Output the [X, Y] coordinate of the center of the cell containing the given text.  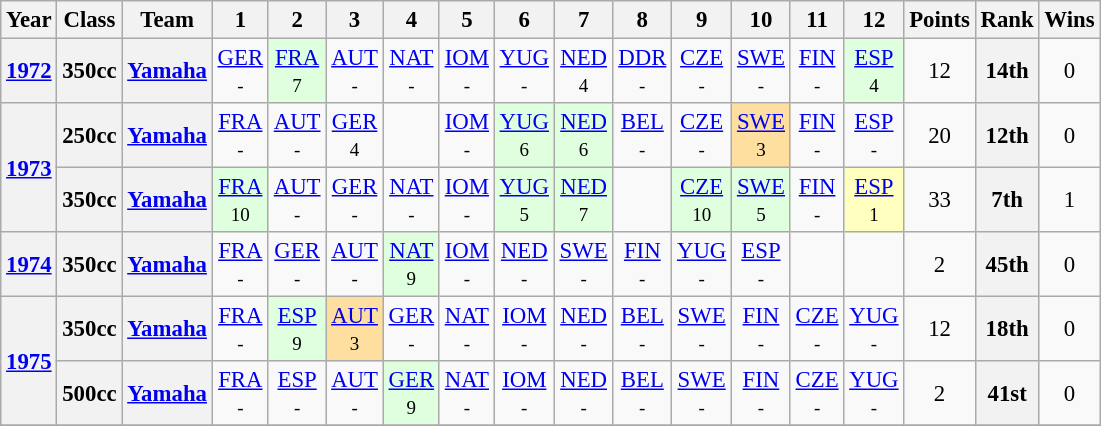
4 [411, 20]
NED7 [584, 200]
Year [29, 20]
Team [167, 20]
Wins [1070, 20]
SWE5 [762, 200]
Class [90, 20]
NAT9 [411, 264]
7 [584, 20]
AUT3 [354, 330]
1972 [29, 72]
YUG6 [524, 136]
18th [1007, 330]
5 [466, 20]
45th [1007, 264]
7th [1007, 200]
1974 [29, 264]
3 [354, 20]
20 [940, 136]
11 [817, 20]
6 [524, 20]
FRA10 [240, 200]
10 [762, 20]
33 [940, 200]
ESP1 [874, 200]
FRA7 [296, 72]
14th [1007, 72]
GER4 [354, 136]
Rank [1007, 20]
NED6 [584, 136]
1973 [29, 168]
CZE10 [702, 200]
Points [940, 20]
NED4 [584, 72]
9 [702, 20]
SWE3 [762, 136]
12th [1007, 136]
YUG5 [524, 200]
250cc [90, 136]
ESP4 [874, 72]
8 [642, 20]
1975 [29, 362]
DDR- [642, 72]
ESP9 [296, 330]
